Return the [X, Y] coordinate for the center point of the cell that contains the specified text.  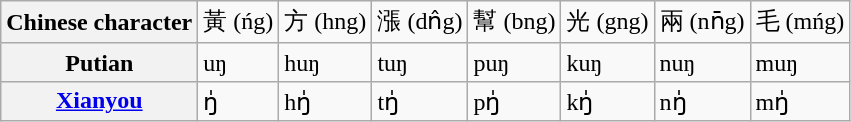
幫 (bng) [514, 22]
方 (hng) [326, 22]
huŋ [326, 62]
ŋ̍ [238, 101]
hŋ̍ [326, 101]
黃 (ńg) [238, 22]
tuŋ [420, 62]
kuŋ [608, 62]
puŋ [514, 62]
mŋ̍ [800, 101]
光 (gng) [608, 22]
毛 (mńg) [800, 22]
Xianyou [100, 101]
Chinese character [100, 22]
pŋ̍ [514, 101]
kŋ̍ [608, 101]
tŋ̍ [420, 101]
漲 (dn̂g) [420, 22]
uŋ [238, 62]
Putian [100, 62]
兩 (nn̄g) [702, 22]
nŋ̍ [702, 101]
muŋ [800, 62]
nuŋ [702, 62]
